Identify which cell holds the provided text, then report its [X, Y] central coordinate. 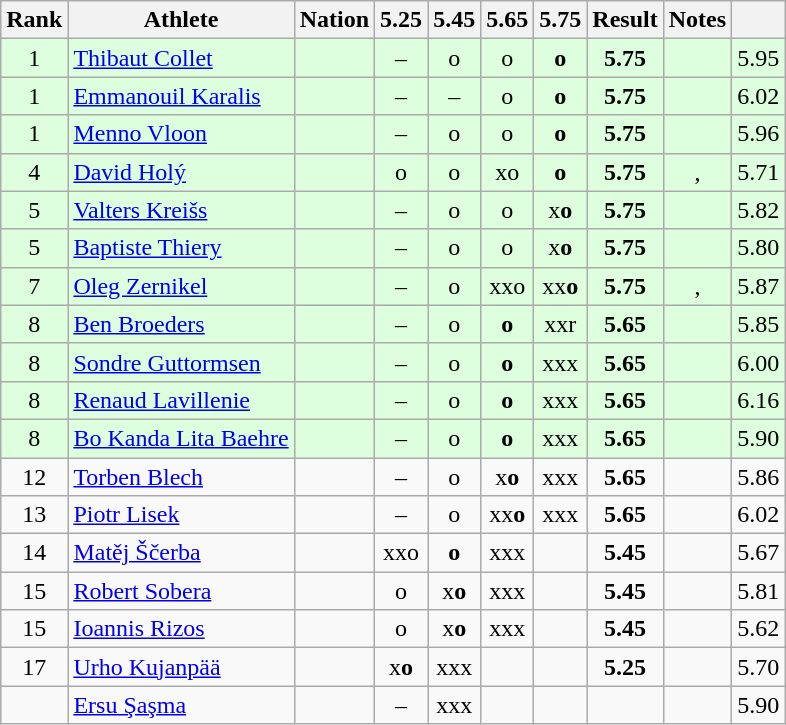
Torben Blech [181, 477]
5.81 [758, 591]
Nation [334, 20]
12 [34, 477]
Menno Vloon [181, 134]
xxr [560, 324]
Piotr Lisek [181, 515]
Matěj Ščerba [181, 553]
5.82 [758, 210]
5.71 [758, 172]
Athlete [181, 20]
Result [625, 20]
5.87 [758, 286]
5.80 [758, 248]
Oleg Zernikel [181, 286]
Sondre Guttormsen [181, 362]
13 [34, 515]
5.95 [758, 58]
14 [34, 553]
5.86 [758, 477]
Valters Kreišs [181, 210]
4 [34, 172]
6.16 [758, 400]
Robert Sobera [181, 591]
Urho Kujanpää [181, 667]
7 [34, 286]
5.67 [758, 553]
Ioannis Rizos [181, 629]
17 [34, 667]
Ersu Şaşma [181, 705]
Emmanouil Karalis [181, 96]
Bo Kanda Lita Baehre [181, 438]
5.70 [758, 667]
Notes [697, 20]
5.62 [758, 629]
5.96 [758, 134]
Ben Broeders [181, 324]
David Holý [181, 172]
Rank [34, 20]
Thibaut Collet [181, 58]
6.00 [758, 362]
Baptiste Thiery [181, 248]
Renaud Lavillenie [181, 400]
5.85 [758, 324]
